Output the (x, y) coordinate of the center of the cell containing the given text.  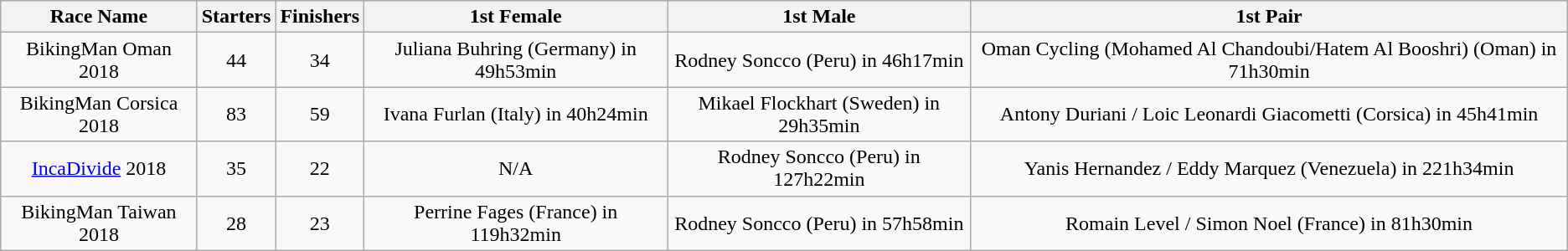
35 (236, 169)
Finishers (320, 17)
BikingMan Oman 2018 (99, 60)
Ivana Furlan (Italy) in 40h24min (516, 114)
Juliana Buhring (Germany) in 49h53min (516, 60)
34 (320, 60)
Romain Level / Simon Noel (France) in 81h30min (1269, 223)
1st Male (819, 17)
Antony Duriani / Loic Leonardi Giacometti (Corsica) in 45h41min (1269, 114)
BikingMan Taiwan 2018 (99, 223)
Perrine Fages (France) in 119h32min (516, 223)
59 (320, 114)
Rodney Soncco (Peru) in 127h22min (819, 169)
Starters (236, 17)
1st Female (516, 17)
22 (320, 169)
IncaDivide 2018 (99, 169)
Mikael Flockhart (Sweden) in 29h35min (819, 114)
83 (236, 114)
Race Name (99, 17)
44 (236, 60)
28 (236, 223)
23 (320, 223)
Oman Cycling (Mohamed Al Chandoubi/Hatem Al Booshri) (Oman) in 71h30min (1269, 60)
BikingMan Corsica 2018 (99, 114)
Yanis Hernandez / Eddy Marquez (Venezuela) in 221h34min (1269, 169)
1st Pair (1269, 17)
N/A (516, 169)
Rodney Soncco (Peru) in 46h17min (819, 60)
Rodney Soncco (Peru) in 57h58min (819, 223)
